Detect which cell encompasses the target text, then output its (X, Y) center coordinate. 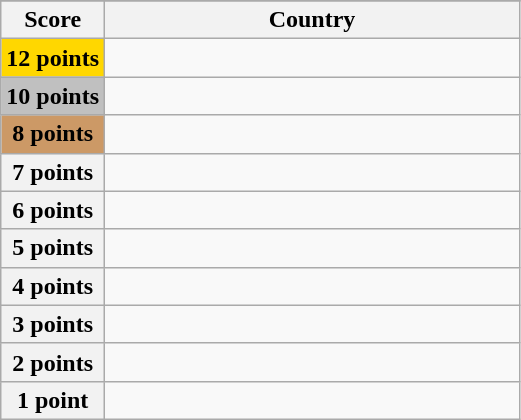
1 point (53, 400)
Score (53, 20)
Country (312, 20)
12 points (53, 58)
8 points (53, 134)
4 points (53, 286)
6 points (53, 210)
7 points (53, 172)
5 points (53, 248)
2 points (53, 362)
3 points (53, 324)
10 points (53, 96)
